Provide the (x, y) coordinate of the cell's center where the given text is located.  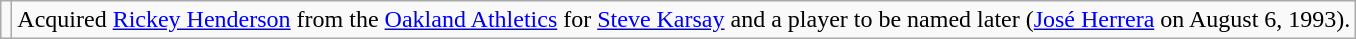
Acquired Rickey Henderson from the Oakland Athletics for Steve Karsay and a player to be named later (José Herrera on August 6, 1993). (684, 20)
